Determine the [x, y] coordinate at the center of the cell enclosing the given text.  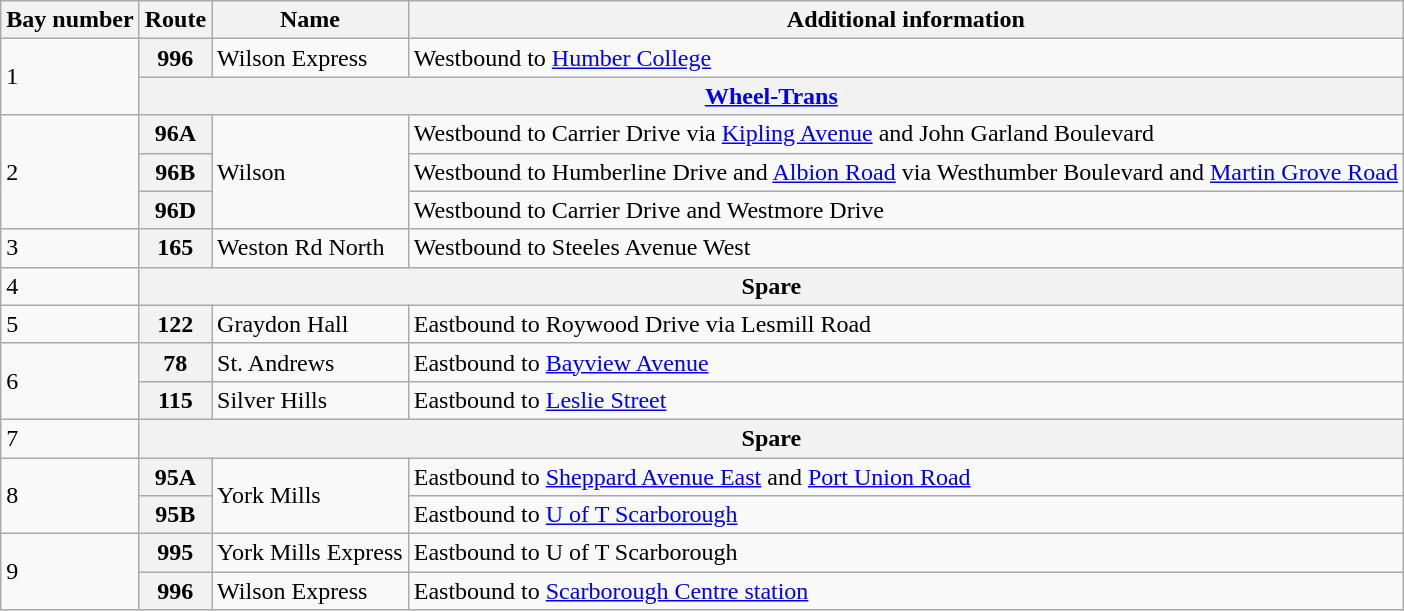
122 [175, 324]
Westbound to Carrier Drive and Westmore Drive [906, 210]
165 [175, 248]
96A [175, 134]
78 [175, 362]
Route [175, 20]
3 [70, 248]
96D [175, 210]
Silver Hills [310, 400]
2 [70, 172]
115 [175, 400]
Eastbound to Roywood Drive via Lesmill Road [906, 324]
Name [310, 20]
95A [175, 477]
95B [175, 515]
1 [70, 77]
Westbound to Steeles Avenue West [906, 248]
York Mills [310, 496]
Eastbound to Sheppard Avenue East and Port Union Road [906, 477]
Wilson [310, 172]
7 [70, 438]
Graydon Hall [310, 324]
Wheel-Trans [771, 96]
Eastbound to Bayview Avenue [906, 362]
York Mills Express [310, 553]
St. Andrews [310, 362]
96B [175, 172]
4 [70, 286]
Westbound to Humberline Drive and Albion Road via Westhumber Boulevard and Martin Grove Road [906, 172]
Eastbound to Scarborough Centre station [906, 591]
995 [175, 553]
9 [70, 572]
Additional information [906, 20]
5 [70, 324]
Westbound to Carrier Drive via Kipling Avenue and John Garland Boulevard [906, 134]
8 [70, 496]
Bay number [70, 20]
Weston Rd North [310, 248]
Westbound to Humber College [906, 58]
6 [70, 381]
Eastbound to Leslie Street [906, 400]
